Detect which cell encompasses the target text, then output its [x, y] center coordinate. 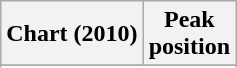
Peakposition [189, 34]
Chart (2010) [72, 34]
